Detect which cell encompasses the target text, then output its (x, y) center coordinate. 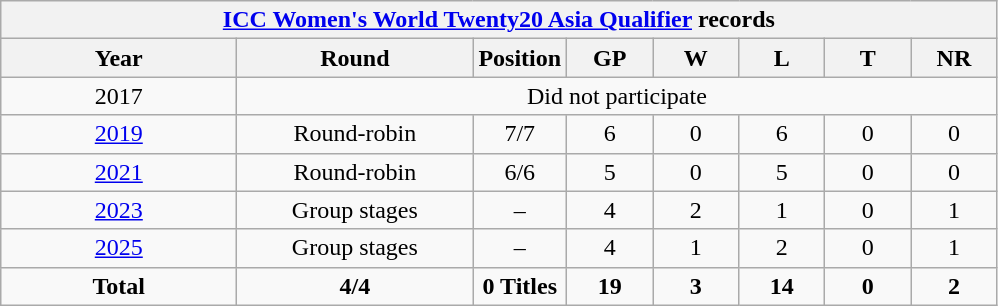
Total (119, 286)
T (868, 58)
3 (696, 286)
L (782, 58)
ICC Women's World Twenty20 Asia Qualifier records (499, 20)
7/7 (520, 134)
19 (610, 286)
6/6 (520, 172)
Year (119, 58)
W (696, 58)
0 Titles (520, 286)
4/4 (355, 286)
2021 (119, 172)
NR (954, 58)
GP (610, 58)
2019 (119, 134)
Position (520, 58)
2025 (119, 248)
Round (355, 58)
14 (782, 286)
Did not participate (617, 96)
2017 (119, 96)
2023 (119, 210)
